Provide the (x, y) coordinate of the cell's center where the given text is located.  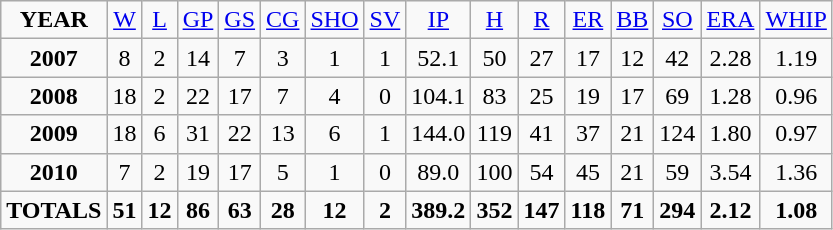
1.19 (796, 58)
BB (632, 20)
52.1 (438, 58)
2010 (54, 172)
SO (678, 20)
3 (283, 58)
144.0 (438, 134)
GS (240, 20)
1.08 (796, 210)
2.12 (730, 210)
100 (494, 172)
3.54 (730, 172)
2009 (54, 134)
5 (283, 172)
L (160, 20)
2007 (54, 58)
13 (283, 134)
H (494, 20)
31 (198, 134)
ER (588, 20)
0.97 (796, 134)
TOTALS (54, 210)
51 (124, 210)
71 (632, 210)
147 (542, 210)
63 (240, 210)
352 (494, 210)
SV (385, 20)
1.36 (796, 172)
50 (494, 58)
389.2 (438, 210)
R (542, 20)
41 (542, 134)
37 (588, 134)
W (124, 20)
42 (678, 58)
54 (542, 172)
0.96 (796, 96)
2008 (54, 96)
45 (588, 172)
14 (198, 58)
83 (494, 96)
GP (198, 20)
294 (678, 210)
89.0 (438, 172)
86 (198, 210)
27 (542, 58)
ERA (730, 20)
1.80 (730, 134)
8 (124, 58)
SHO (334, 20)
59 (678, 172)
28 (283, 210)
25 (542, 96)
4 (334, 96)
1.28 (730, 96)
69 (678, 96)
IP (438, 20)
WHIP (796, 20)
119 (494, 134)
CG (283, 20)
2.28 (730, 58)
104.1 (438, 96)
YEAR (54, 20)
124 (678, 134)
118 (588, 210)
